Locate the cell with the specified text and output its [x, y] center coordinate. 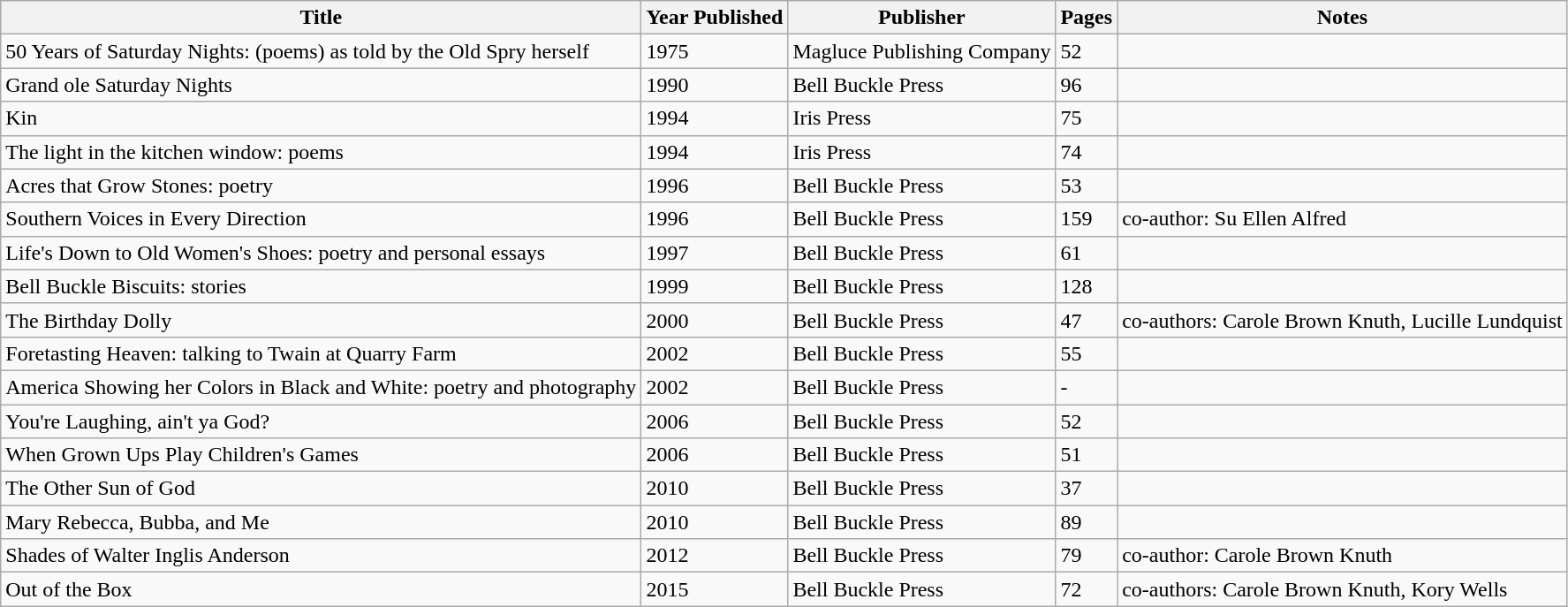
Magluce Publishing Company [922, 51]
Life's Down to Old Women's Shoes: poetry and personal essays [322, 253]
72 [1087, 589]
Publisher [922, 18]
The Other Sun of God [322, 489]
Kin [322, 118]
50 Years of Saturday Nights: (poems) as told by the Old Spry herself [322, 51]
2000 [715, 320]
61 [1087, 253]
Title [322, 18]
Bell Buckle Biscuits: stories [322, 286]
79 [1087, 556]
America Showing her Colors in Black and White: poetry and photography [322, 387]
89 [1087, 522]
The light in the kitchen window: poems [322, 152]
1999 [715, 286]
74 [1087, 152]
co-authors: Carole Brown Knuth, Kory Wells [1343, 589]
Acres that Grow Stones: poetry [322, 186]
Out of the Box [322, 589]
128 [1087, 286]
2012 [715, 556]
When Grown Ups Play Children's Games [322, 455]
1990 [715, 85]
Foretasting Heaven: talking to Twain at Quarry Farm [322, 353]
47 [1087, 320]
Southern Voices in Every Direction [322, 219]
53 [1087, 186]
The Birthday Dolly [322, 320]
Notes [1343, 18]
co-authors: Carole Brown Knuth, Lucille Lundquist [1343, 320]
You're Laughing, ain't ya God? [322, 421]
2015 [715, 589]
Shades of Walter Inglis Anderson [322, 556]
55 [1087, 353]
51 [1087, 455]
Mary Rebecca, Bubba, and Me [322, 522]
co-author: Su Ellen Alfred [1343, 219]
96 [1087, 85]
- [1087, 387]
159 [1087, 219]
Grand ole Saturday Nights [322, 85]
Pages [1087, 18]
1975 [715, 51]
37 [1087, 489]
Year Published [715, 18]
75 [1087, 118]
co-author: Carole Brown Knuth [1343, 556]
1997 [715, 253]
